Determine the (x, y) coordinate at the center of the cell enclosing the given text.  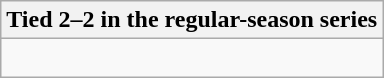
Tied 2–2 in the regular-season series (192, 20)
